Return (X, Y) of the center of cell containing provided text 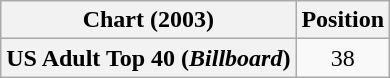
Position (343, 20)
38 (343, 58)
US Adult Top 40 (Billboard) (148, 58)
Chart (2003) (148, 20)
